Locate the cell with the specified text and output its [X, Y] center coordinate. 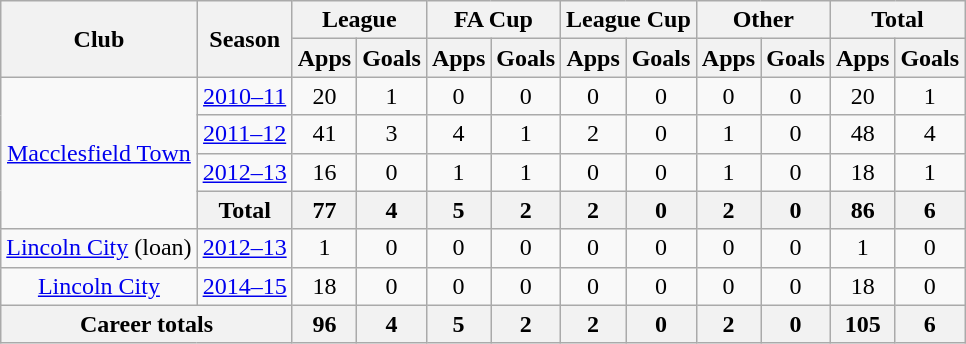
2011–12 [244, 134]
League Cup [629, 20]
105 [862, 324]
41 [324, 134]
2014–15 [244, 286]
96 [324, 324]
16 [324, 172]
48 [862, 134]
3 [392, 134]
FA Cup [493, 20]
Club [99, 39]
Season [244, 39]
Lincoln City [99, 286]
Other [763, 20]
Career totals [146, 324]
League [359, 20]
Lincoln City (loan) [99, 248]
86 [862, 210]
2010–11 [244, 96]
Macclesfield Town [99, 153]
77 [324, 210]
